Return the (x, y) coordinate for the center point of the cell that contains the specified text.  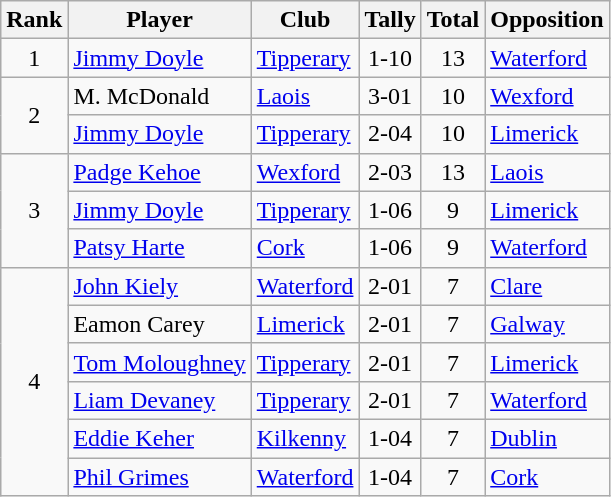
Club (305, 20)
Clare (547, 286)
1-10 (390, 58)
Dublin (547, 438)
1 (34, 58)
2-04 (390, 134)
Phil Grimes (160, 477)
Tom Moloughney (160, 362)
Eddie Keher (160, 438)
Opposition (547, 20)
Rank (34, 20)
2 (34, 115)
Player (160, 20)
Patsy Harte (160, 248)
Galway (547, 324)
Liam Devaney (160, 400)
Padge Kehoe (160, 172)
3 (34, 210)
John Kiely (160, 286)
Tally (390, 20)
4 (34, 381)
Eamon Carey (160, 324)
Kilkenny (305, 438)
M. McDonald (160, 96)
2-03 (390, 172)
Total (453, 20)
3-01 (390, 96)
